Output the (X, Y) coordinate of the center of the cell containing the given text.  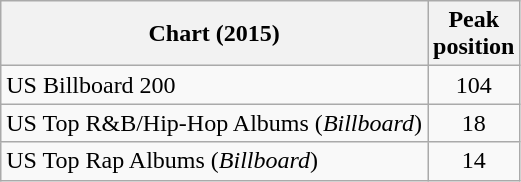
Chart (2015) (214, 34)
14 (474, 161)
Peakposition (474, 34)
US Top R&B/Hip-Hop Albums (Billboard) (214, 123)
US Billboard 200 (214, 85)
18 (474, 123)
US Top Rap Albums (Billboard) (214, 161)
104 (474, 85)
